Detect which cell encompasses the target text, then output its [x, y] center coordinate. 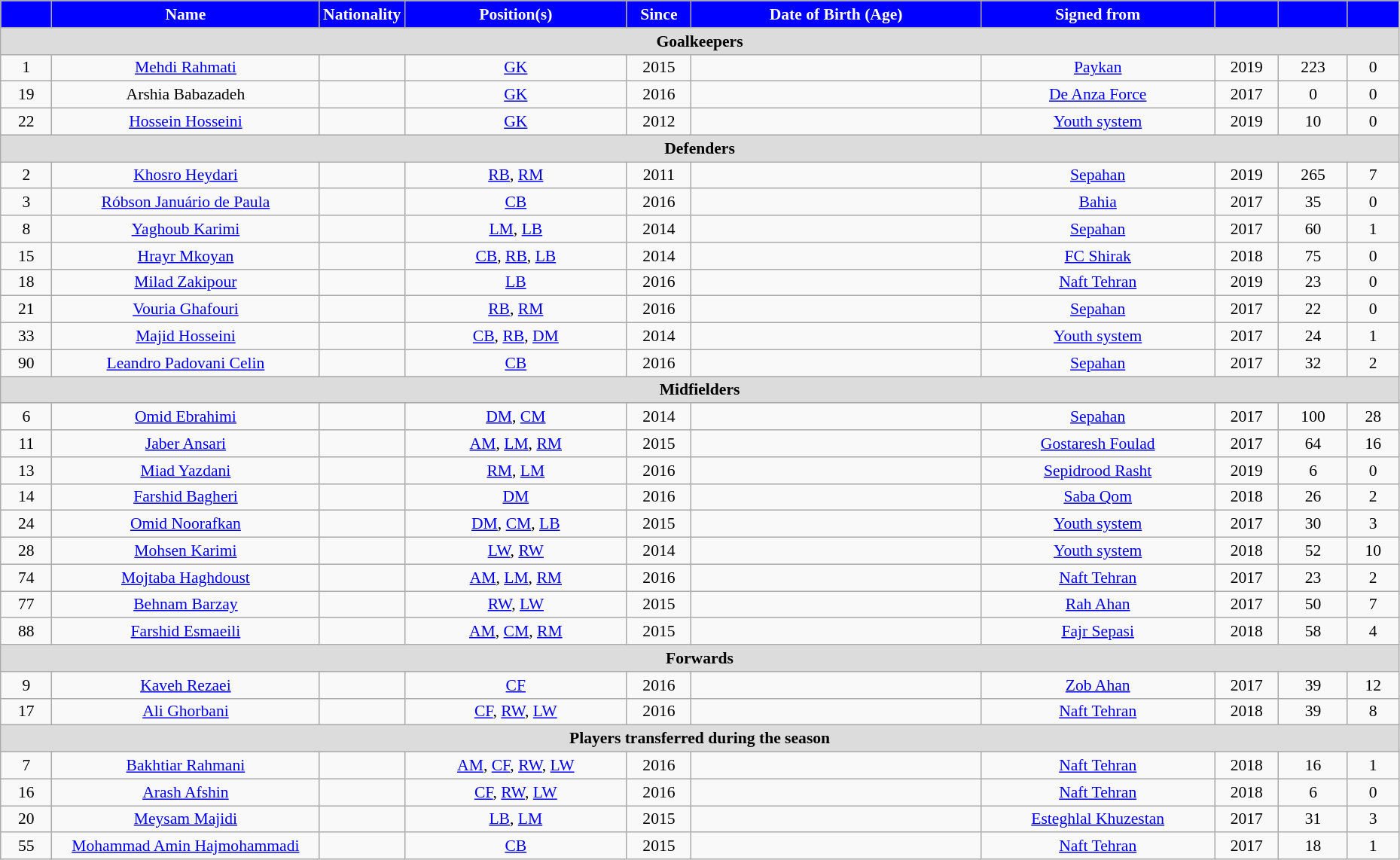
33 [26, 337]
Nationality [361, 14]
Date of Birth (Age) [836, 14]
AM, CM, RM [515, 632]
Signed from [1098, 14]
21 [26, 310]
30 [1313, 524]
58 [1313, 632]
Position(s) [515, 14]
Omid Noorafkan [185, 524]
Behnam Barzay [185, 605]
Forwards [700, 658]
Gostaresh Foulad [1098, 444]
60 [1313, 229]
Mehdi Rahmati [185, 68]
Name [185, 14]
77 [26, 605]
9 [26, 685]
LB, LM [515, 819]
Players transferred during the season [700, 739]
Esteghlal Khuzestan [1098, 819]
Goalkeepers [700, 41]
4 [1373, 632]
74 [26, 578]
FC Shirak [1098, 256]
88 [26, 632]
13 [26, 471]
Bakhtiar Rahmani [185, 766]
265 [1313, 175]
Fajr Sepasi [1098, 632]
2012 [658, 122]
64 [1313, 444]
Milad Zakipour [185, 282]
32 [1313, 363]
Hrayr Mkoyan [185, 256]
De Anza Force [1098, 95]
20 [26, 819]
100 [1313, 417]
RM, LM [515, 471]
50 [1313, 605]
223 [1313, 68]
Leandro Padovani Celin [185, 363]
DM, CM, LB [515, 524]
Jaber Ansari [185, 444]
Rah Ahan [1098, 605]
CF [515, 685]
Miad Yazdani [185, 471]
Zob Ahan [1098, 685]
Róbson Januário de Paula [185, 203]
DM [515, 497]
17 [26, 712]
19 [26, 95]
Arshia Babazadeh [185, 95]
75 [1313, 256]
LM, LB [515, 229]
Majid Hosseini [185, 337]
14 [26, 497]
12 [1373, 685]
26 [1313, 497]
LB [515, 282]
AM, CF, RW, LW [515, 766]
Ali Ghorbani [185, 712]
Hossein Hosseini [185, 122]
Since [658, 14]
CB, RB, DM [515, 337]
Mohammad Amin Hajmohammadi [185, 846]
Arash Afshin [185, 792]
Vouria Ghafouri [185, 310]
Farshid Esmaeili [185, 632]
90 [26, 363]
Defenders [700, 148]
Paykan [1098, 68]
Meysam Majidi [185, 819]
15 [26, 256]
31 [1313, 819]
Bahia [1098, 203]
Midfielders [700, 390]
Farshid Bagheri [185, 497]
52 [1313, 551]
CB, RB, LB [515, 256]
Mojtaba Haghdoust [185, 578]
LW, RW [515, 551]
Mohsen Karimi [185, 551]
55 [26, 846]
Kaveh Rezaei [185, 685]
35 [1313, 203]
11 [26, 444]
Khosro Heydari [185, 175]
RW, LW [515, 605]
2011 [658, 175]
Omid Ebrahimi [185, 417]
Yaghoub Karimi [185, 229]
Saba Qom [1098, 497]
DM, CM [515, 417]
Sepidrood Rasht [1098, 471]
